Identify which cell holds the provided text, then report its (X, Y) central coordinate. 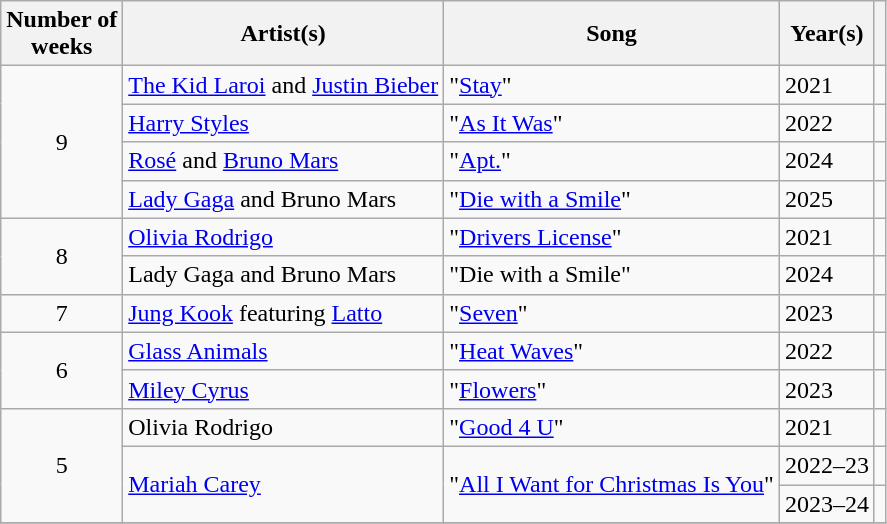
"Stay" (612, 85)
9 (62, 142)
Jung Kook featuring Latto (284, 313)
2025 (826, 199)
"Flowers" (612, 389)
Harry Styles (284, 123)
2023–24 (826, 503)
Song (612, 34)
Number of weeks (62, 34)
"Seven" (612, 313)
"As It Was" (612, 123)
"Good 4 U" (612, 427)
Rosé and Bruno Mars (284, 161)
2022–23 (826, 465)
"Heat Waves" (612, 351)
"Apt." (612, 161)
8 (62, 256)
"All I Want for Christmas Is You" (612, 484)
Year(s) (826, 34)
Glass Animals (284, 351)
6 (62, 370)
"Drivers License" (612, 237)
Artist(s) (284, 34)
7 (62, 313)
The Kid Laroi and Justin Bieber (284, 85)
5 (62, 465)
Mariah Carey (284, 484)
Miley Cyrus (284, 389)
